Capture the cell that displays the provided text and extract its (X, Y) central coordinate. 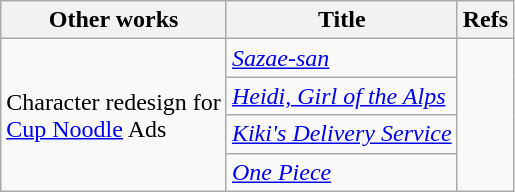
One Piece (342, 172)
Heidi, Girl of the Alps (342, 96)
Kiki's Delivery Service (342, 134)
Character redesign forCup Noodle Ads (114, 115)
Refs (485, 20)
Title (342, 20)
Other works (114, 20)
Sazae-san (342, 58)
